For the text-containing cell, return its midpoint in [x, y] coordinate format. 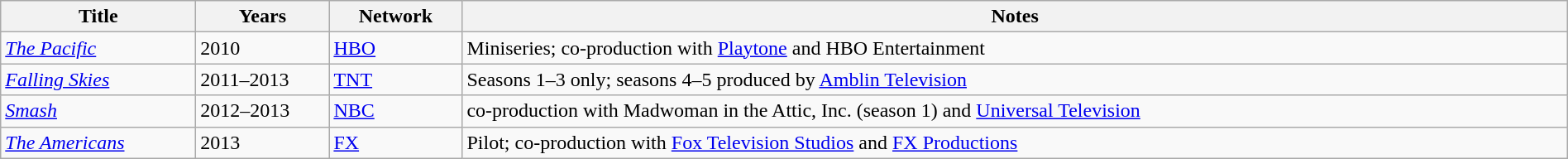
Years [263, 17]
The Pacific [98, 48]
2012–2013 [263, 111]
Pilot; co-production with Fox Television Studios and FX Productions [1015, 142]
co-production with Madwoman in the Attic, Inc. (season 1) and Universal Television [1015, 111]
NBC [395, 111]
Falling Skies [98, 79]
2011–2013 [263, 79]
Title [98, 17]
HBO [395, 48]
FX [395, 142]
The Americans [98, 142]
Seasons 1–3 only; seasons 4–5 produced by Amblin Television [1015, 79]
2010 [263, 48]
TNT [395, 79]
Smash [98, 111]
Notes [1015, 17]
Miniseries; co-production with Playtone and HBO Entertainment [1015, 48]
2013 [263, 142]
Network [395, 17]
